Scan for the cell matching the given text and deliver its [x, y] coordinate at center. 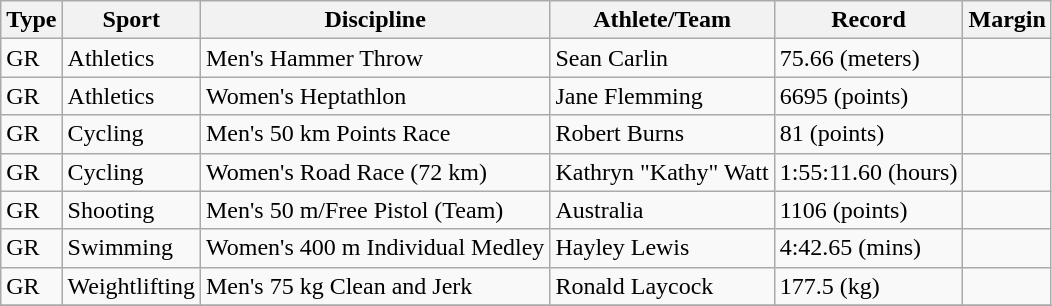
Swimming [131, 248]
Sean Carlin [662, 58]
Weightlifting [131, 286]
Athlete/Team [662, 20]
Women's 400 m Individual Medley [374, 248]
Discipline [374, 20]
177.5 (kg) [868, 286]
Australia [662, 210]
1106 (points) [868, 210]
Women's Road Race (72 km) [374, 172]
75.66 (meters) [868, 58]
Men's 75 kg Clean and Jerk [374, 286]
Shooting [131, 210]
Margin [1007, 20]
Robert Burns [662, 134]
81 (points) [868, 134]
Women's Heptathlon [374, 96]
Hayley Lewis [662, 248]
Sport [131, 20]
Men's Hammer Throw [374, 58]
Kathryn "Kathy" Watt [662, 172]
Men's 50 km Points Race [374, 134]
Type [32, 20]
Jane Flemming [662, 96]
Ronald Laycock [662, 286]
Men's 50 m/Free Pistol (Team) [374, 210]
4:42.65 (mins) [868, 248]
6695 (points) [868, 96]
Record [868, 20]
1:55:11.60 (hours) [868, 172]
